Output the [x, y] coordinate of the center of the cell containing the given text.  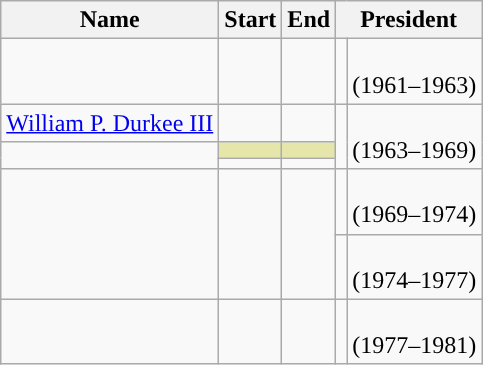
(1963–1969) [414, 136]
Start [250, 20]
End [309, 20]
President [409, 20]
(1977–1981) [414, 332]
(1969–1974) [414, 202]
Name [110, 20]
(1961–1963) [414, 72]
William P. Durkee III [110, 123]
(1974–1977) [414, 266]
